Provide the (X, Y) coordinate of the cell's center where the given text is located.  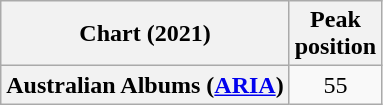
Chart (2021) (145, 34)
Australian Albums (ARIA) (145, 85)
Peakposition (335, 34)
55 (335, 85)
